Return the (X, Y) coordinate for the center point of the cell that contains the specified text.  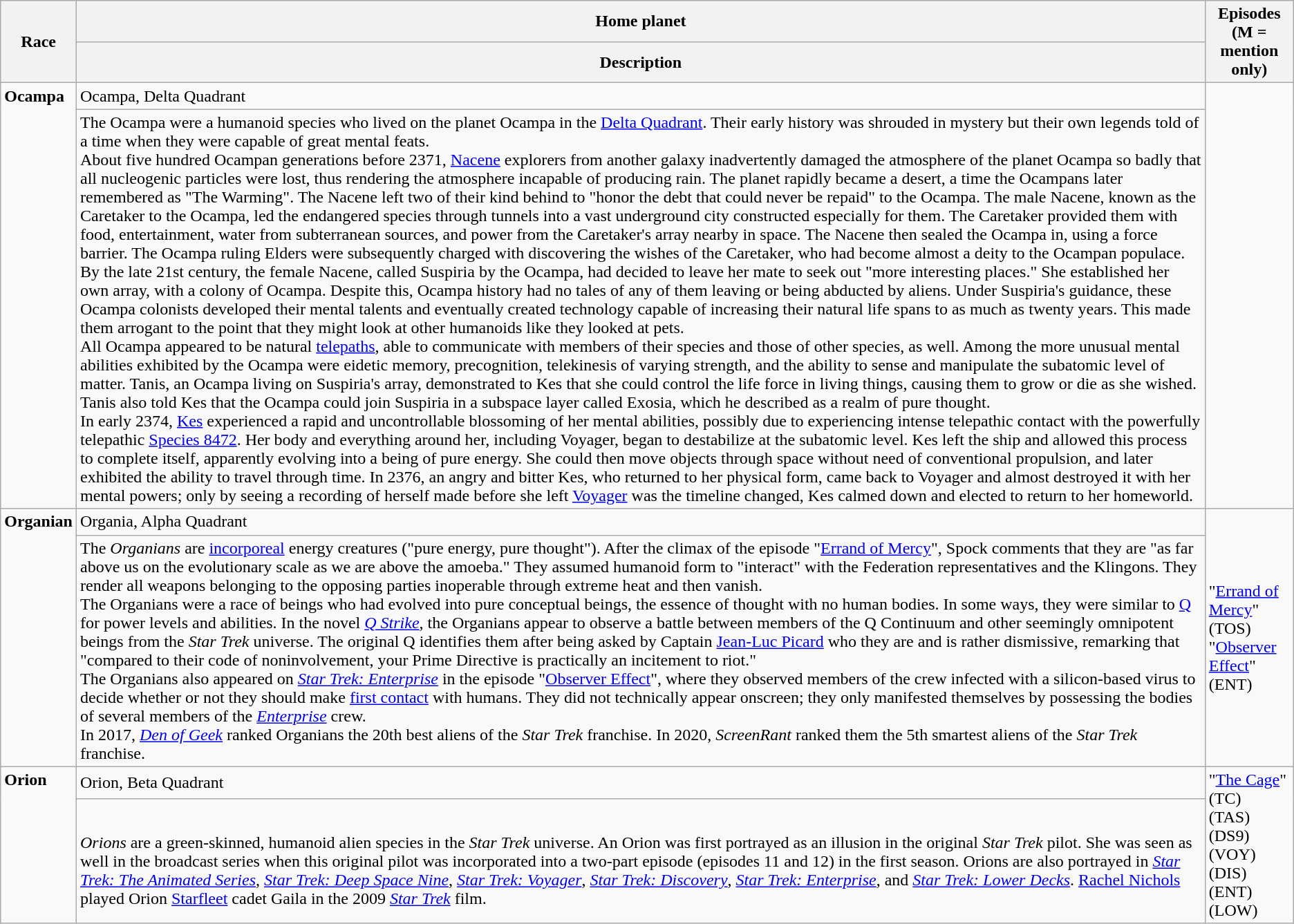
Home planet (641, 21)
"The Cage"(TC)(TAS)(DS9)(VOY)(DIS)(ENT)(LOW) (1249, 845)
Orion (39, 845)
Organian (39, 637)
Episodes (M = mention only) (1249, 41)
Ocampa (39, 296)
Organia, Alpha Quadrant (641, 522)
"Errand of Mercy" (TOS)"Observer Effect" (ENT) (1249, 637)
Race (39, 41)
Orion, Beta Quadrant (641, 782)
Description (641, 62)
Ocampa, Delta Quadrant (641, 96)
